Return (x, y) of the center of cell containing provided text 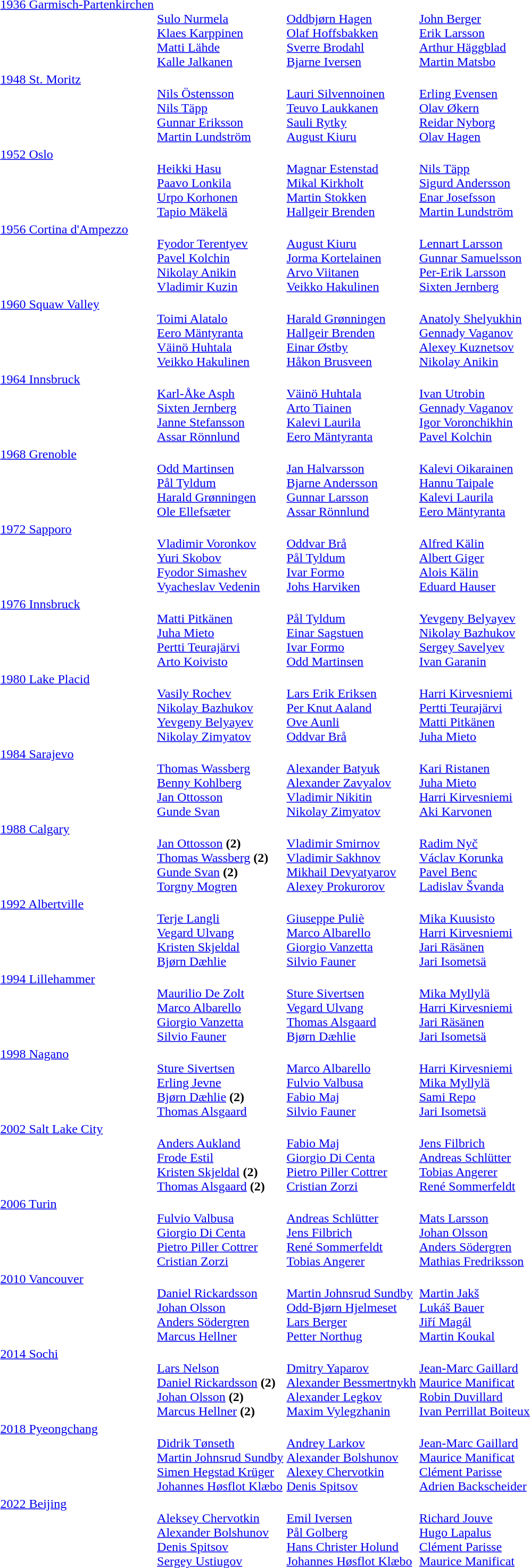
Maurilio De ZoltMarco AlbarelloGiorgio Vanzetta Silvio Fauner (220, 1008)
Pål TyldumEinar SagstuenIvar FormoOdd Martinsen (351, 633)
Thomas WassbergBenny KohlbergJan OttossonGunde Svan (220, 783)
Magnar EstenstadMikal KirkholtMartin StokkenHallgeir Brenden (351, 183)
Jan HalvarssonBjarne AnderssonGunnar LarssonAssar Rönnlund (351, 483)
Giuseppe PulièMarco AlbarelloGiorgio Vanzetta Silvio Fauner (351, 933)
Marco AlbarelloFulvio ValbusaFabio MajSilvio Fauner (351, 1083)
Harald GrønningenHallgeir BrendenEinar ØstbyHåkon Brusveen (351, 333)
Alexander BatyukAlexander ZavyalovVladimir NikitinNikolay Zimyatov (351, 783)
Karl-Åke AsphSixten JernbergJanne StefanssonAssar Rönnlund (220, 408)
Vladimir SmirnovVladimir SakhnovMikhail Devyatyarov Alexey Prokurorov (351, 858)
Väinö HuhtalaArto TiainenKalevi LaurilaEero Mäntyranta (351, 408)
Anders AuklandFrode EstilKristen Skjeldal (2)Thomas Alsgaard (2) (220, 1158)
Sture SivertsenErling JevneBjørn Dæhlie (2)Thomas Alsgaard (220, 1083)
Heikki HasuPaavo LonkilaUrpo KorhonenTapio Mäkelä (220, 183)
Sture SivertsenVegard UlvangThomas Alsgaard Bjørn Dæhlie (351, 1008)
Vasily RochevNikolay BazhukovYevgeny BelyayevNikolay Zimyatov (220, 708)
Martin Johnsrud SundbyOdd-Bjørn HjelmesetLars BergerPetter Northug (351, 1307)
Andreas SchlütterJens FilbrichRené SommerfeldtTobias Angerer (351, 1232)
Matti PitkänenJuha MietoPertti TeurajärviArto Koivisto (220, 633)
August KiuruJorma KortelainenArvo ViitanenVeikko Hakulinen (351, 258)
Fyodor TerentyevPavel KolchinNikolay AnikinVladimir Kuzin (220, 258)
Jan Ottosson (2)Thomas Wassberg (2)Gunde Svan (2) Torgny Mogren (220, 858)
Fabio MajGiorgio Di CentaPietro Piller CottrerCristian Zorzi (351, 1158)
Fulvio ValbusaGiorgio Di CentaPietro Piller CottrerCristian Zorzi (220, 1232)
Vladimir VoronkovYuri SkobovFyodor SimashevVyacheslav Vedenin (220, 558)
Lars NelsonDaniel Rickardsson (2)Johan Olsson (2)Marcus Hellner (2) (220, 1382)
Didrik TønsethMartin Johnsrud SundbySimen Hegstad KrügerJohannes Høsflot Klæbo (220, 1457)
Lauri SilvennoinenTeuvo LaukkanenSauli RytkyAugust Kiuru (351, 108)
Dmitry YaparovAlexander BessmertnykhAlexander LegkovMaxim Vylegzhanin (351, 1382)
Andrey LarkovAlexander BolshunovAlexey ChervotkinDenis Spitsov (351, 1457)
Lars Erik EriksenPer Knut AalandOve AunliOddvar Brå (351, 708)
Toimi AlataloEero MäntyrantaVäinö HuhtalaVeikko Hakulinen (220, 333)
Daniel RickardssonJohan OlssonAnders SödergrenMarcus Hellner (220, 1307)
Oddvar BråPål TyldumIvar FormoJohs Harviken (351, 558)
Terje LangliVegard UlvangKristen Skjeldal Bjørn Dæhlie (220, 933)
Nils ÖstenssonNils TäppGunnar ErikssonMartin Lundström (220, 108)
Odd MartinsenPål TyldumHarald GrønningenOle Ellefsæter (220, 483)
